Find where the given text appears and provide that cell's center as (X, Y) coordinate. 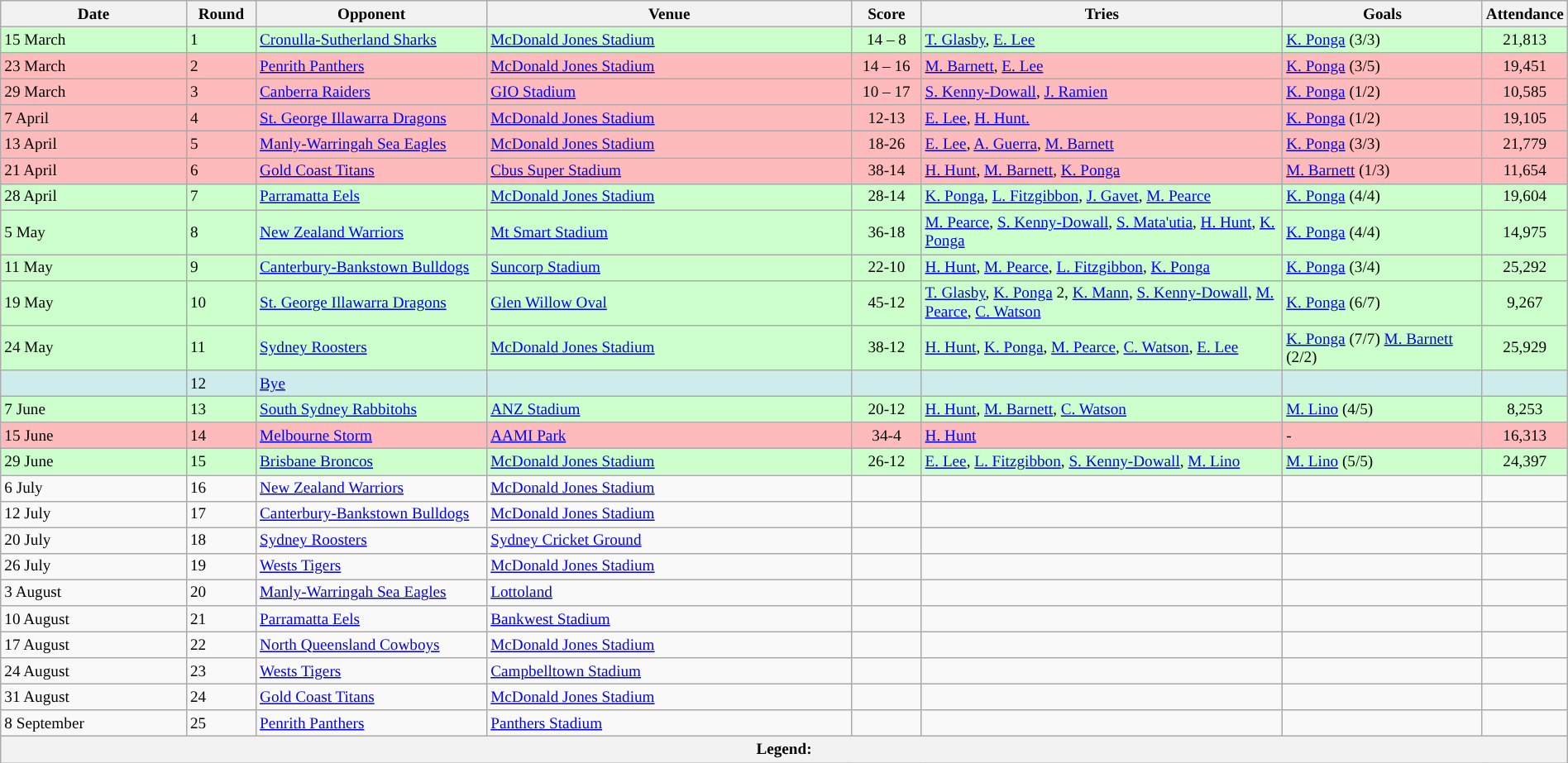
29 March (94, 92)
12 July (94, 514)
22-10 (887, 268)
15 June (94, 436)
7 April (94, 118)
14 – 8 (887, 40)
E. Lee, H. Hunt. (1102, 118)
8 September (94, 723)
South Sydney Rabbitohs (370, 409)
Goals (1383, 14)
Campbelltown Stadium (670, 671)
26-12 (887, 462)
Melbourne Storm (370, 436)
25,929 (1525, 348)
K. Ponga (6/7) (1383, 303)
H. Hunt, M. Barnett, C. Watson (1102, 409)
E. Lee, A. Guerra, M. Barnett (1102, 145)
20-12 (887, 409)
18-26 (887, 145)
3 August (94, 593)
18 (221, 541)
16 (221, 488)
19,105 (1525, 118)
Attendance (1525, 14)
8,253 (1525, 409)
10 August (94, 618)
15 March (94, 40)
7 (221, 197)
19,604 (1525, 197)
6 (221, 170)
5 (221, 145)
AAMI Park (670, 436)
11 May (94, 268)
21,779 (1525, 145)
24 May (94, 348)
38-12 (887, 348)
H. Hunt (1102, 436)
M. Lino (4/5) (1383, 409)
Brisbane Broncos (370, 462)
11 (221, 348)
23 March (94, 66)
25 (221, 723)
North Queensland Cowboys (370, 645)
K. Ponga (3/4) (1383, 268)
38-14 (887, 170)
31 August (94, 697)
K. Ponga (7/7) M. Barnett (2/2) (1383, 348)
26 July (94, 566)
E. Lee, L. Fitzgibbon, S. Kenny-Dowall, M. Lino (1102, 462)
K. Ponga (3/5) (1383, 66)
M. Lino (5/5) (1383, 462)
3 (221, 92)
Opponent (370, 14)
21,813 (1525, 40)
Panthers Stadium (670, 723)
Sydney Cricket Ground (670, 541)
22 (221, 645)
5 May (94, 232)
Bye (370, 384)
14 – 16 (887, 66)
Suncorp Stadium (670, 268)
14 (221, 436)
24,397 (1525, 462)
9,267 (1525, 303)
Bankwest Stadium (670, 618)
S. Kenny-Dowall, J. Ramien (1102, 92)
24 (221, 697)
21 (221, 618)
Lottoland (670, 593)
Legend: (784, 750)
36-18 (887, 232)
45-12 (887, 303)
Score (887, 14)
T. Glasby, K. Ponga 2, K. Mann, S. Kenny-Dowall, M. Pearce, C. Watson (1102, 303)
Canberra Raiders (370, 92)
4 (221, 118)
9 (221, 268)
28-14 (887, 197)
M. Barnett (1/3) (1383, 170)
10 – 17 (887, 92)
Round (221, 14)
29 June (94, 462)
17 (221, 514)
12-13 (887, 118)
Venue (670, 14)
12 (221, 384)
13 (221, 409)
8 (221, 232)
20 July (94, 541)
M. Barnett, E. Lee (1102, 66)
20 (221, 593)
1 (221, 40)
13 April (94, 145)
10,585 (1525, 92)
24 August (94, 671)
11,654 (1525, 170)
Cronulla-Sutherland Sharks (370, 40)
19,451 (1525, 66)
M. Pearce, S. Kenny-Dowall, S. Mata'utia, H. Hunt, K. Ponga (1102, 232)
23 (221, 671)
14,975 (1525, 232)
21 April (94, 170)
H. Hunt, K. Ponga, M. Pearce, C. Watson, E. Lee (1102, 348)
Cbus Super Stadium (670, 170)
16,313 (1525, 436)
T. Glasby, E. Lee (1102, 40)
2 (221, 66)
6 July (94, 488)
ANZ Stadium (670, 409)
Glen Willow Oval (670, 303)
7 June (94, 409)
28 April (94, 197)
10 (221, 303)
GIO Stadium (670, 92)
19 (221, 566)
- (1383, 436)
Mt Smart Stadium (670, 232)
34-4 (887, 436)
Tries (1102, 14)
19 May (94, 303)
25,292 (1525, 268)
K. Ponga, L. Fitzgibbon, J. Gavet, M. Pearce (1102, 197)
15 (221, 462)
Date (94, 14)
H. Hunt, M. Pearce, L. Fitzgibbon, K. Ponga (1102, 268)
17 August (94, 645)
H. Hunt, M. Barnett, K. Ponga (1102, 170)
